For the text-containing cell, return its midpoint in (x, y) coordinate format. 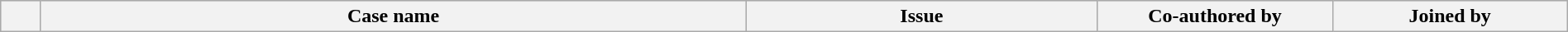
Co-authored by (1215, 16)
Joined by (1450, 16)
Case name (394, 16)
Issue (921, 16)
